Return the [x, y] coordinate for the center point of the cell that contains the specified text.  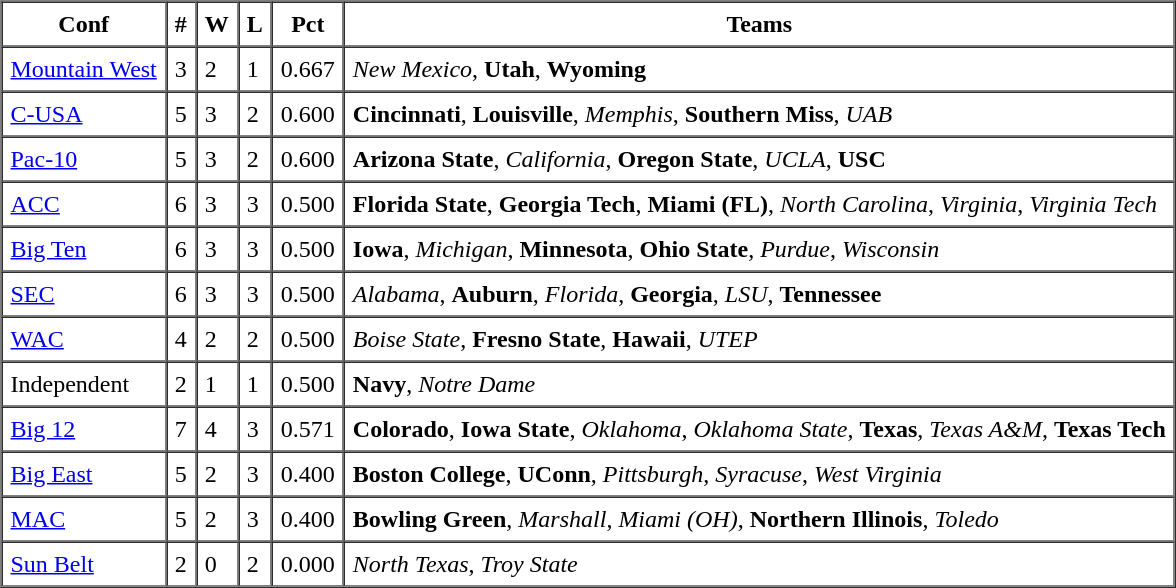
Cincinnati, Louisville, Memphis, Southern Miss, UAB [760, 114]
Arizona State, California, Oregon State, UCLA, USC [760, 158]
Boston College, UConn, Pittsburgh, Syracuse, West Virginia [760, 474]
New Mexico, Utah, Wyoming [760, 68]
Conf [84, 24]
Bowling Green, Marshall, Miami (OH), Northern Illinois, Toledo [760, 518]
Boise State, Fresno State, Hawaii, UTEP [760, 338]
L [255, 24]
North Texas, Troy State [760, 564]
Navy, Notre Dame [760, 384]
W [217, 24]
Independent [84, 384]
Pct [308, 24]
0.667 [308, 68]
Pac-10 [84, 158]
# [181, 24]
0.571 [308, 428]
Iowa, Michigan, Minnesota, Ohio State, Purdue, Wisconsin [760, 248]
ACC [84, 204]
Mountain West [84, 68]
C-USA [84, 114]
Alabama, Auburn, Florida, Georgia, LSU, Tennessee [760, 294]
0 [217, 564]
WAC [84, 338]
Big East [84, 474]
Big 12 [84, 428]
Colorado, Iowa State, Oklahoma, Oklahoma State, Texas, Texas A&M, Texas Tech [760, 428]
Sun Belt [84, 564]
Teams [760, 24]
MAC [84, 518]
Big Ten [84, 248]
Florida State, Georgia Tech, Miami (FL), North Carolina, Virginia, Virginia Tech [760, 204]
0.000 [308, 564]
SEC [84, 294]
7 [181, 428]
